Return the [x, y] coordinate for the center point of the cell that contains the specified text.  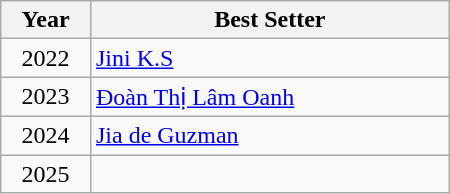
2025 [46, 173]
Jia de Guzman [270, 135]
Đoàn Thị Lâm Oanh [270, 97]
Jini K.S [270, 58]
Year [46, 20]
2023 [46, 97]
2024 [46, 135]
2022 [46, 58]
Best Setter [270, 20]
